Output the [X, Y] coordinate of the center of the cell containing the given text.  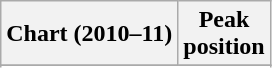
Chart (2010–11) [90, 34]
Peakposition [224, 34]
